From the cell containing the given text, extract its center point as [X, Y] coordinate. 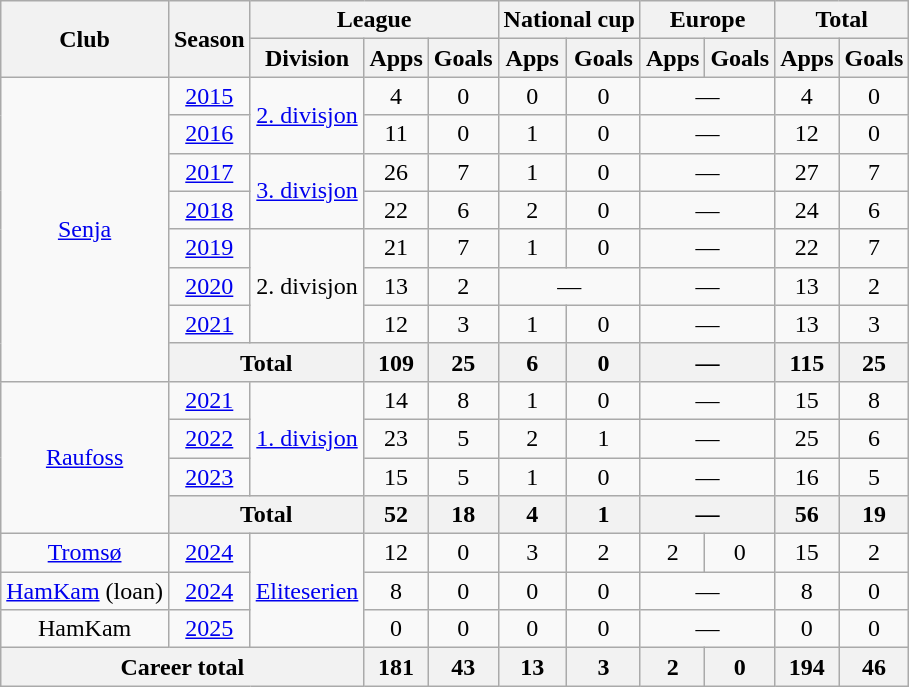
Europe [707, 20]
Club [85, 39]
18 [463, 515]
2020 [209, 286]
2017 [209, 172]
Season [209, 39]
14 [396, 400]
2015 [209, 96]
115 [807, 362]
2019 [209, 248]
16 [807, 477]
2018 [209, 210]
19 [874, 515]
HamKam (loan) [85, 591]
26 [396, 172]
46 [874, 667]
Tromsø [85, 553]
National cup [569, 20]
23 [396, 438]
HamKam [85, 629]
League [374, 20]
1. divisjon [307, 438]
109 [396, 362]
2022 [209, 438]
43 [463, 667]
27 [807, 172]
Eliteserien [307, 591]
2023 [209, 477]
Career total [182, 667]
21 [396, 248]
52 [396, 515]
24 [807, 210]
11 [396, 134]
181 [396, 667]
Division [307, 58]
56 [807, 515]
2025 [209, 629]
194 [807, 667]
Senja [85, 229]
2016 [209, 134]
Raufoss [85, 457]
3. divisjon [307, 191]
